Provide the [x, y] coordinate of the cell's center where the given text is located.  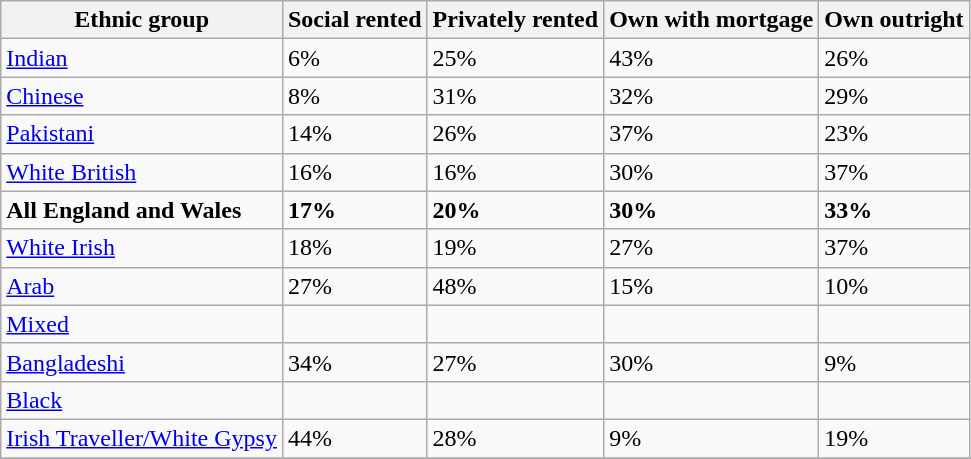
48% [516, 286]
Own outright [894, 20]
29% [894, 96]
Irish Traveller/White Gypsy [142, 438]
Black [142, 400]
White Irish [142, 248]
33% [894, 210]
44% [354, 438]
28% [516, 438]
Ethnic group [142, 20]
8% [354, 96]
Own with mortgage [712, 20]
20% [516, 210]
Privately rented [516, 20]
Mixed [142, 324]
All England and Wales [142, 210]
Chinese [142, 96]
Indian [142, 58]
17% [354, 210]
23% [894, 134]
18% [354, 248]
31% [516, 96]
Pakistani [142, 134]
43% [712, 58]
6% [354, 58]
Arab [142, 286]
Bangladeshi [142, 362]
25% [516, 58]
32% [712, 96]
34% [354, 362]
14% [354, 134]
Social rented [354, 20]
10% [894, 286]
15% [712, 286]
White British [142, 172]
